Extract the (X, Y) coordinate from the center of the cell holding the provided text.  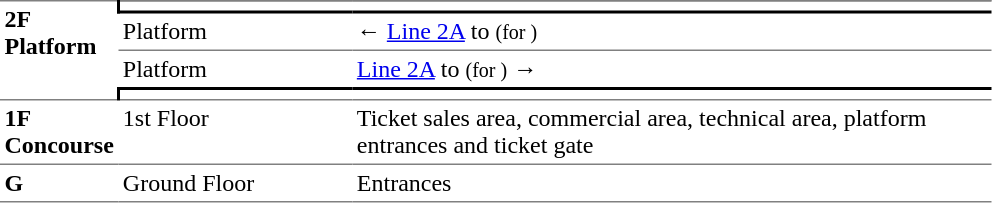
Ticket sales area, commercial area, technical area, platform entrances and ticket gate (672, 132)
1FConcourse (59, 132)
← Line 2A to (for ) (672, 31)
2FPlatform (59, 50)
Ground Floor (235, 183)
Line 2A to (for ) → (672, 69)
Entrances (672, 183)
G (59, 183)
1st Floor (235, 132)
